Extract the (X, Y) coordinate from the center of the cell holding the provided text.  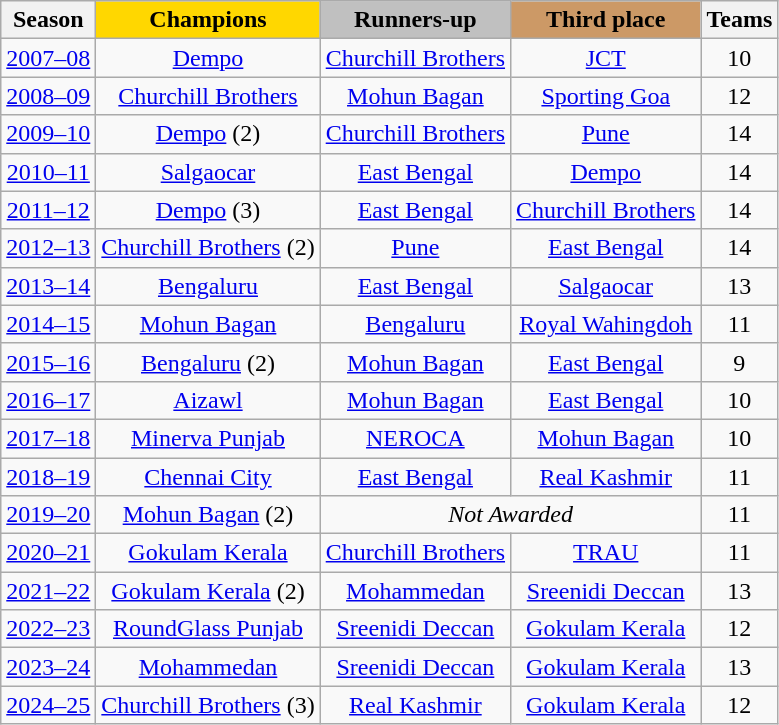
2017–18 (48, 438)
9 (740, 362)
2014–15 (48, 324)
2020–21 (48, 553)
Churchill Brothers (3) (208, 705)
2016–17 (48, 400)
Dempo (2) (208, 134)
Churchill Brothers (2) (208, 248)
NEROCA (415, 438)
Bengaluru (2) (208, 362)
Minerva Punjab (208, 438)
Gokulam Kerala (2) (208, 591)
Chennai City (208, 477)
2022–23 (48, 629)
2009–10 (48, 134)
Season (48, 20)
Not Awarded (510, 515)
Runners-up (415, 20)
Royal Wahingdoh (606, 324)
2024–25 (48, 705)
TRAU (606, 553)
2007–08 (48, 58)
JCT (606, 58)
2023–24 (48, 667)
RoundGlass Punjab (208, 629)
2010–11 (48, 172)
2019–20 (48, 515)
2021–22 (48, 591)
2008–09 (48, 96)
Sporting Goa (606, 96)
2013–14 (48, 286)
Third place (606, 20)
Champions (208, 20)
2012–13 (48, 248)
Teams (740, 20)
Dempo (3) (208, 210)
Mohun Bagan (2) (208, 515)
2011–12 (48, 210)
Aizawl (208, 400)
2015–16 (48, 362)
2018–19 (48, 477)
